Determine the [x, y] coordinate at the center of the cell enclosing the given text.  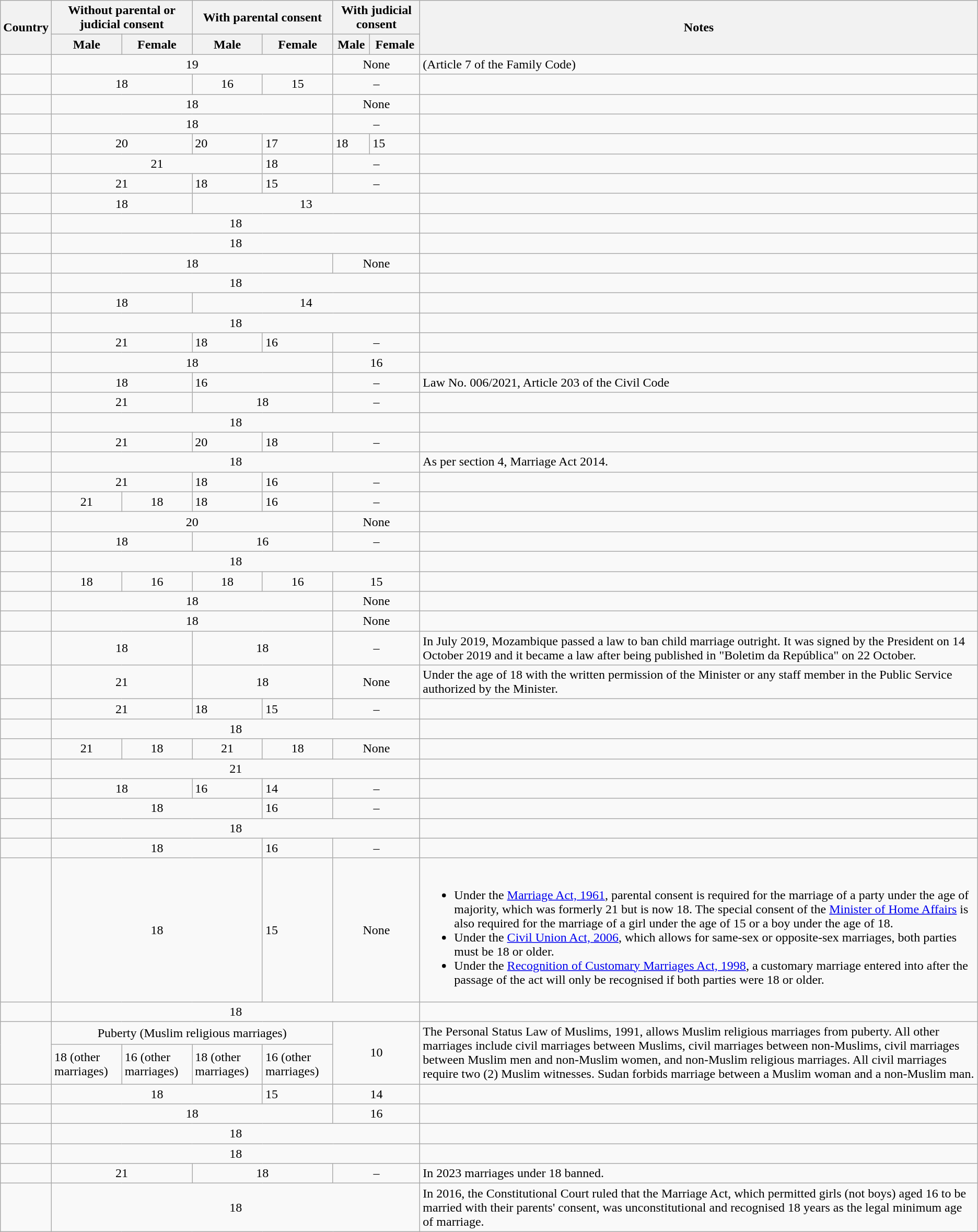
19 [192, 64]
Without parental or judicial consent [121, 18]
With judicial consent [376, 18]
10 [376, 1052]
Puberty (Muslim religious marriages) [192, 1033]
In 2023 marriages under 18 banned. [699, 1173]
(Article 7 of the Family Code) [699, 64]
Under the age of 18 with the written permission of the Minister or any staff member in the Public Service authorized by the Minister. [699, 682]
Law No. 006/2021, Article 203 of the Civil Code [699, 382]
Country [26, 27]
17 [298, 144]
13 [306, 203]
With parental consent [262, 18]
As per section 4, Marriage Act 2014. [699, 462]
Notes [699, 27]
